Locate the cell with the specified text and output its (X, Y) center coordinate. 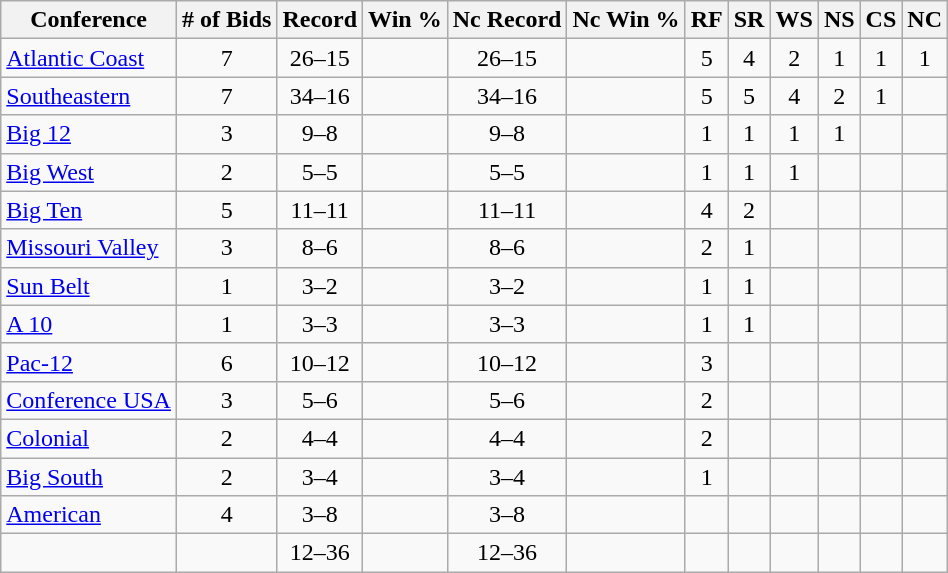
RF (706, 20)
Big South (89, 477)
Nc Record (507, 20)
Big Ten (89, 210)
American (89, 515)
Atlantic Coast (89, 58)
Missouri Valley (89, 248)
Win % (406, 20)
Big West (89, 172)
Big 12 (89, 134)
Southeastern (89, 96)
NC (925, 20)
A 10 (89, 324)
Pac-12 (89, 362)
WS (794, 20)
# of Bids (226, 20)
CS (881, 20)
NS (839, 20)
Colonial (89, 438)
Conference (89, 20)
Conference USA (89, 400)
Nc Win % (626, 20)
6 (226, 362)
Sun Belt (89, 286)
SR (749, 20)
Record (320, 20)
